From the cell containing the given text, extract its center point as [X, Y] coordinate. 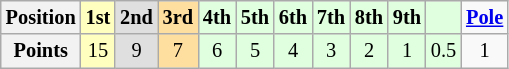
2 [369, 51]
6th [293, 17]
2nd [136, 17]
3 [331, 51]
0.5 [444, 51]
8th [369, 17]
15 [98, 51]
9th [407, 17]
1st [98, 17]
4th [217, 17]
5th [255, 17]
Points [41, 51]
7th [331, 17]
7 [178, 51]
5 [255, 51]
9 [136, 51]
Position [41, 17]
4 [293, 51]
Pole [484, 17]
6 [217, 51]
3rd [178, 17]
